Capture the cell that displays the provided text and extract its [X, Y] central coordinate. 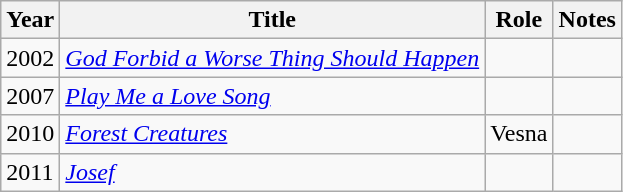
Role [519, 20]
Play Me a Love Song [272, 96]
Year [30, 20]
Forest Creatures [272, 134]
2010 [30, 134]
2007 [30, 96]
Josef [272, 172]
Title [272, 20]
2011 [30, 172]
Vesna [519, 134]
God Forbid a Worse Thing Should Happen [272, 58]
2002 [30, 58]
Notes [587, 20]
